From the cell containing the given text, extract its center point as (x, y) coordinate. 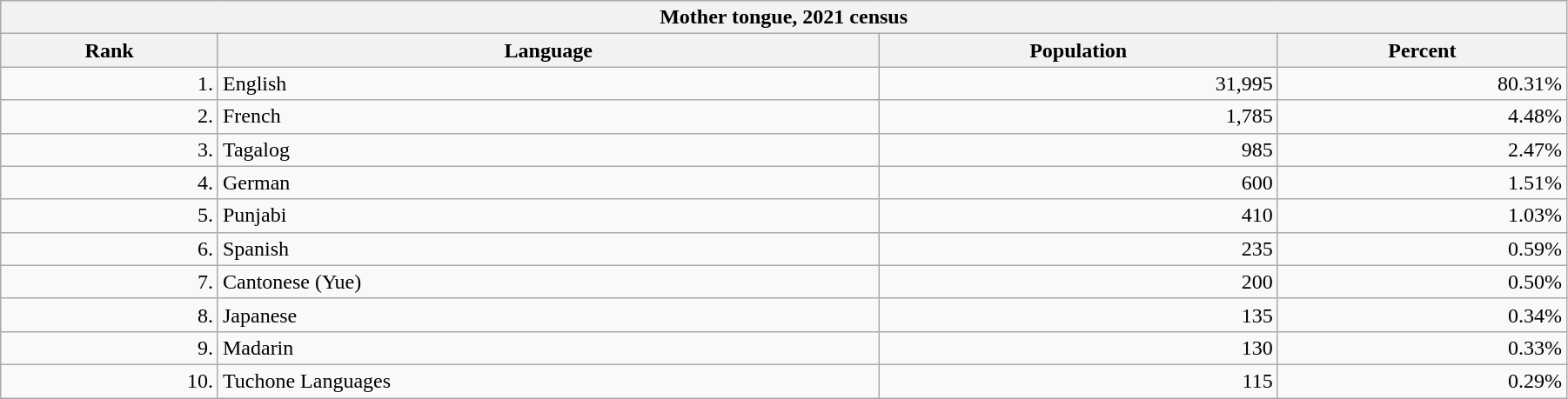
Tagalog (548, 150)
1.51% (1422, 183)
5. (110, 216)
4. (110, 183)
3. (110, 150)
0.50% (1422, 282)
Spanish (548, 249)
2.47% (1422, 150)
1.03% (1422, 216)
235 (1078, 249)
Punjabi (548, 216)
10. (110, 381)
8. (110, 315)
0.34% (1422, 315)
31,995 (1078, 83)
0.33% (1422, 348)
French (548, 116)
1,785 (1078, 116)
Japanese (548, 315)
Rank (110, 50)
English (548, 83)
200 (1078, 282)
Percent (1422, 50)
7. (110, 282)
985 (1078, 150)
1. (110, 83)
6. (110, 249)
German (548, 183)
410 (1078, 216)
4.48% (1422, 116)
Population (1078, 50)
Language (548, 50)
Madarin (548, 348)
9. (110, 348)
135 (1078, 315)
Cantonese (Yue) (548, 282)
130 (1078, 348)
80.31% (1422, 83)
Mother tongue, 2021 census (784, 17)
600 (1078, 183)
0.59% (1422, 249)
115 (1078, 381)
2. (110, 116)
Tuchone Languages (548, 381)
0.29% (1422, 381)
